Search for the cell housing the specified text and yield its (X, Y) center coordinate. 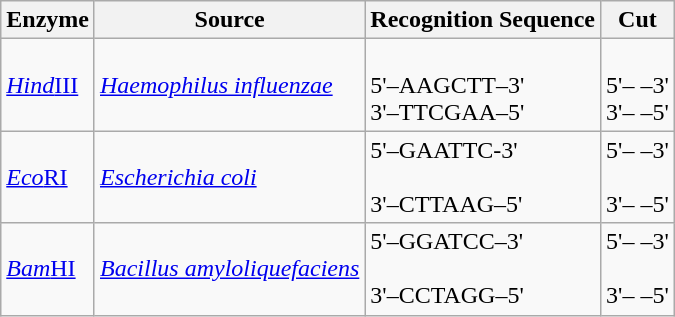
EcoRI (48, 177)
Haemophilus influenzae (229, 85)
Bacillus amyloliquefaciens (229, 269)
5'– –3' 3'– –5' (638, 85)
Escherichia coli (229, 177)
5'–GAATTC-3'3'–CTTAAG–5' (483, 177)
BamHI (48, 269)
Enzyme (48, 20)
Cut (638, 20)
Source (229, 20)
HindIII (48, 85)
5'–AAGCTT–3' 3'–TTCGAA–5' (483, 85)
5'–GGATCC–3'3'–CCTAGG–5' (483, 269)
Recognition Sequence (483, 20)
